Extract the [X, Y] coordinate from the center of the cell holding the provided text.  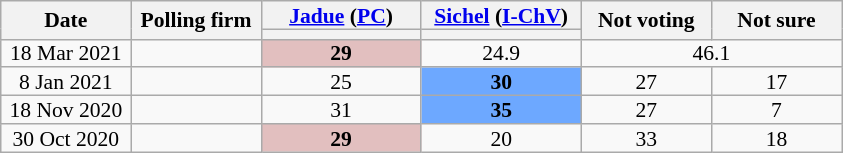
Not sure [776, 20]
25 [341, 82]
24.9 [501, 53]
30 [501, 82]
8 Jan 2021 [66, 82]
33 [646, 138]
17 [776, 82]
Jadue (PC) [341, 15]
Polling firm [196, 20]
20 [501, 138]
Sichel (I-ChV) [501, 15]
35 [501, 110]
30 Oct 2020 [66, 138]
31 [341, 110]
Not voting [646, 20]
18 Mar 2021 [66, 53]
18 Nov 2020 [66, 110]
18 [776, 138]
Date [66, 20]
46.1 [711, 53]
7 [776, 110]
